From the cell containing the given text, extract its center point as [X, Y] coordinate. 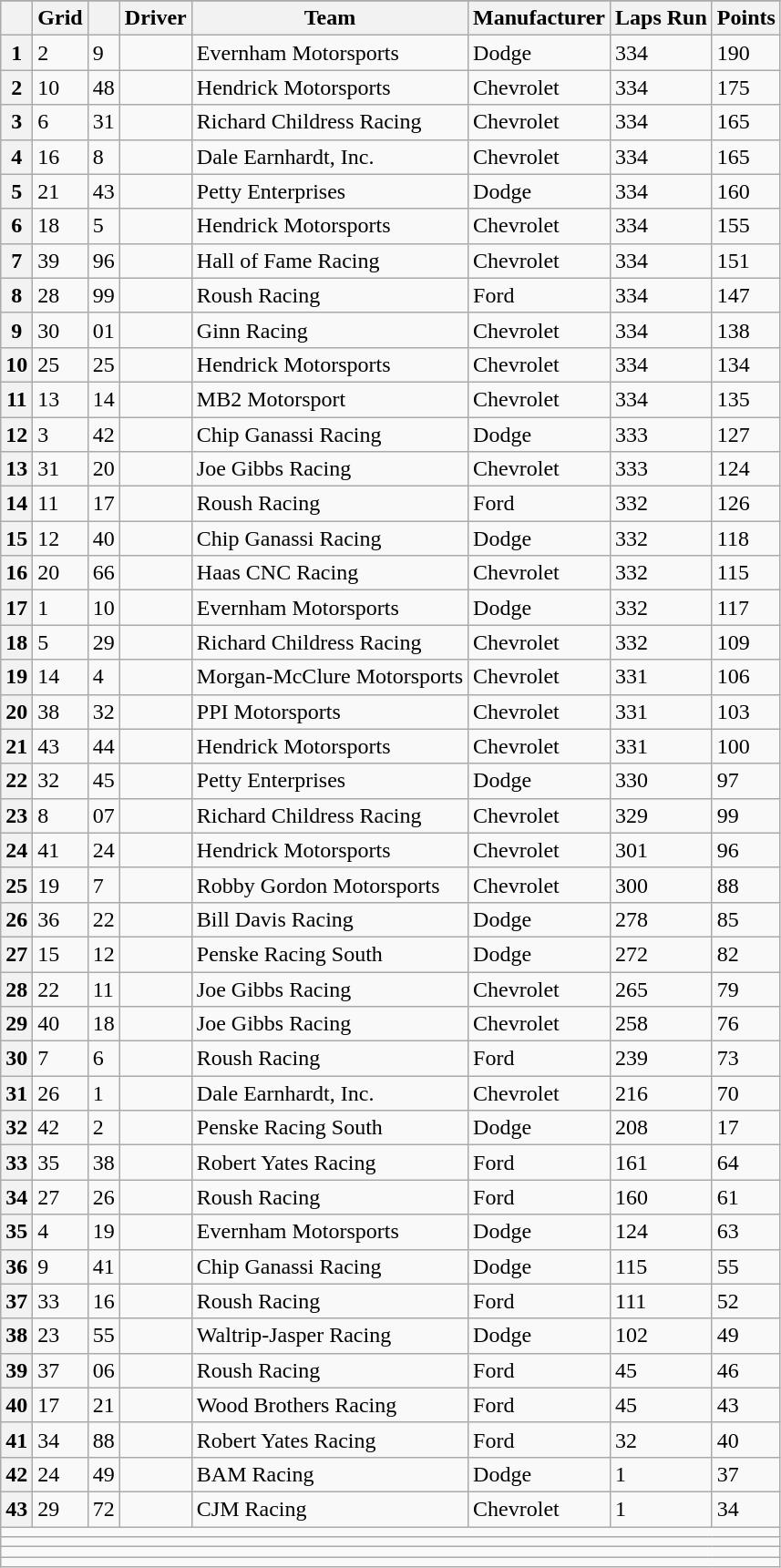
300 [661, 885]
07 [104, 815]
175 [745, 87]
52 [745, 1301]
272 [661, 954]
Ginn Racing [330, 330]
Hall of Fame Racing [330, 261]
117 [745, 608]
106 [745, 677]
73 [745, 1059]
Driver [155, 18]
278 [661, 919]
79 [745, 989]
258 [661, 1024]
Waltrip-Jasper Racing [330, 1336]
161 [661, 1163]
76 [745, 1024]
85 [745, 919]
63 [745, 1232]
239 [661, 1059]
CJM Racing [330, 1509]
Haas CNC Racing [330, 573]
Laps Run [661, 18]
138 [745, 330]
Manufacturer [540, 18]
72 [104, 1509]
46 [745, 1370]
64 [745, 1163]
126 [745, 504]
118 [745, 538]
61 [745, 1197]
82 [745, 954]
265 [661, 989]
208 [661, 1128]
111 [661, 1301]
Points [745, 18]
Morgan-McClure Motorsports [330, 677]
102 [661, 1336]
44 [104, 746]
06 [104, 1370]
329 [661, 815]
Robby Gordon Motorsports [330, 885]
190 [745, 53]
151 [745, 261]
97 [745, 781]
330 [661, 781]
Grid [60, 18]
70 [745, 1093]
103 [745, 712]
147 [745, 295]
216 [661, 1093]
155 [745, 226]
BAM Racing [330, 1474]
48 [104, 87]
PPI Motorsports [330, 712]
134 [745, 364]
109 [745, 642]
Team [330, 18]
MB2 Motorsport [330, 399]
100 [745, 746]
Bill Davis Racing [330, 919]
135 [745, 399]
Wood Brothers Racing [330, 1405]
01 [104, 330]
66 [104, 573]
127 [745, 435]
301 [661, 850]
